Provide the (X, Y) coordinate of the cell's center where the given text is located.  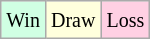
Win (24, 20)
Loss (126, 20)
Draw (72, 20)
